From the cell containing the given text, extract its center point as [X, Y] coordinate. 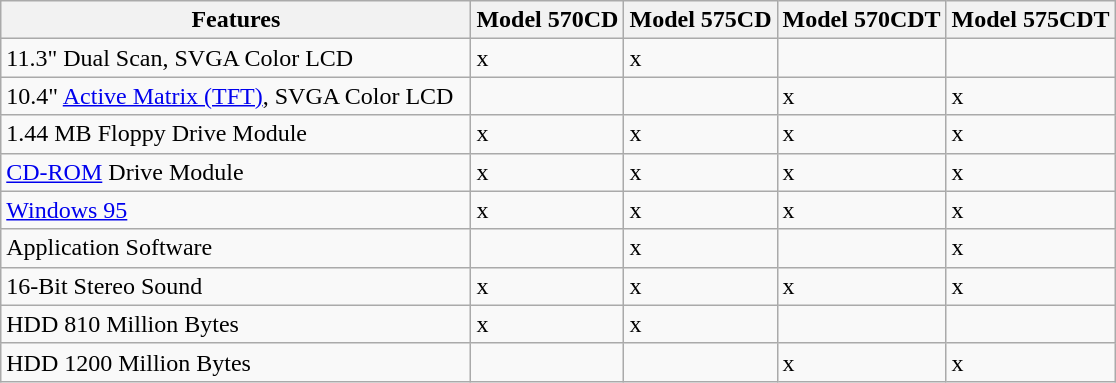
Model 575CD [700, 20]
Windows 95 [236, 210]
Application Software [236, 248]
16-Bit Stereo Sound [236, 286]
Model 570CD [548, 20]
Model 570CDT [862, 20]
HDD 810 Million Bytes [236, 324]
1.44 MB Floppy Drive Module [236, 134]
CD-ROM Drive Module [236, 172]
HDD 1200 Million Bytes [236, 362]
11.3" Dual Scan, SVGA Color LCD [236, 58]
Model 575CDT [1030, 20]
10.4" Active Matrix (TFT), SVGA Color LCD [236, 96]
Features [236, 20]
